Search for the cell housing the specified text and yield its [X, Y] center coordinate. 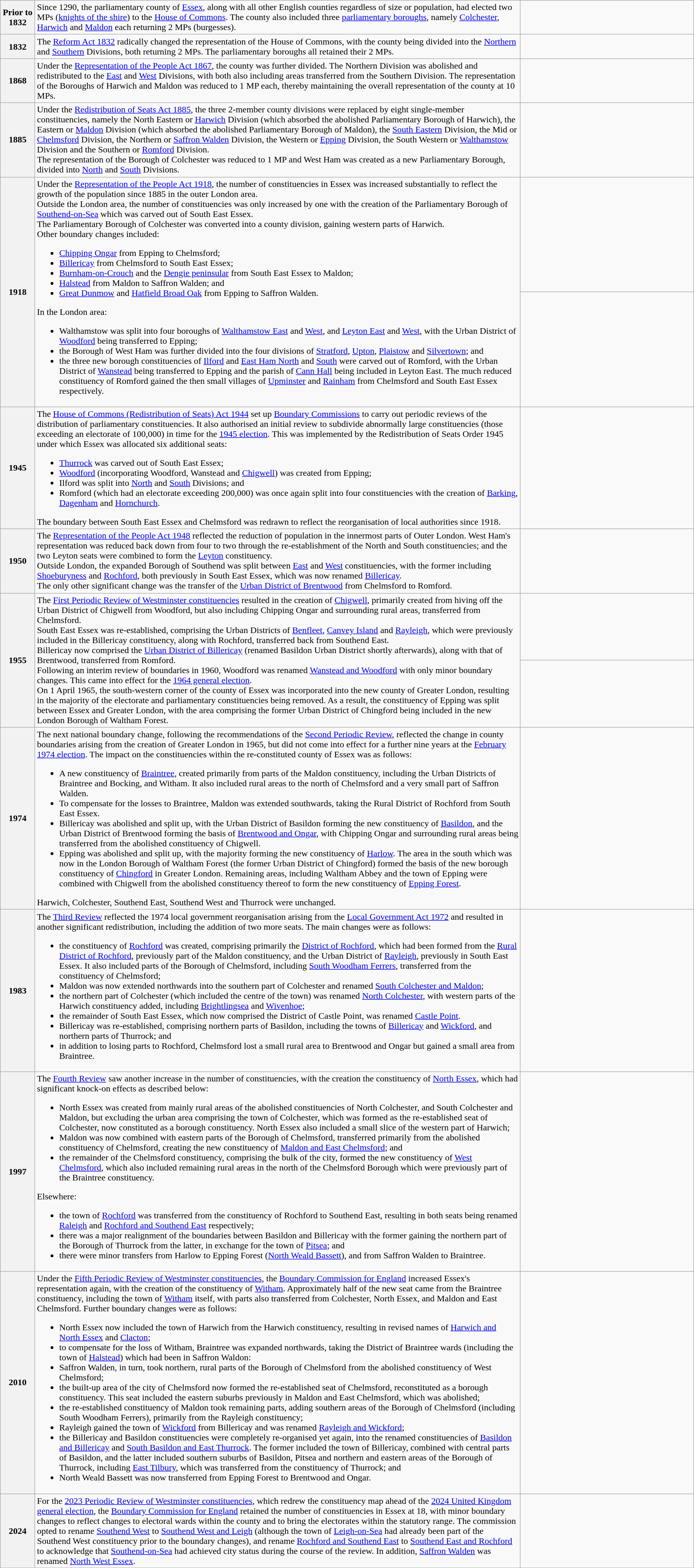
1974 [18, 818]
2010 [18, 1383]
1918 [18, 292]
1983 [18, 990]
1950 [18, 561]
1997 [18, 1171]
1832 [18, 47]
1955 [18, 660]
1868 [18, 81]
2024 [18, 1531]
1945 [18, 468]
1885 [18, 140]
Prior to 1832 [18, 17]
